Extract the (x, y) coordinate from the center of the cell holding the provided text.  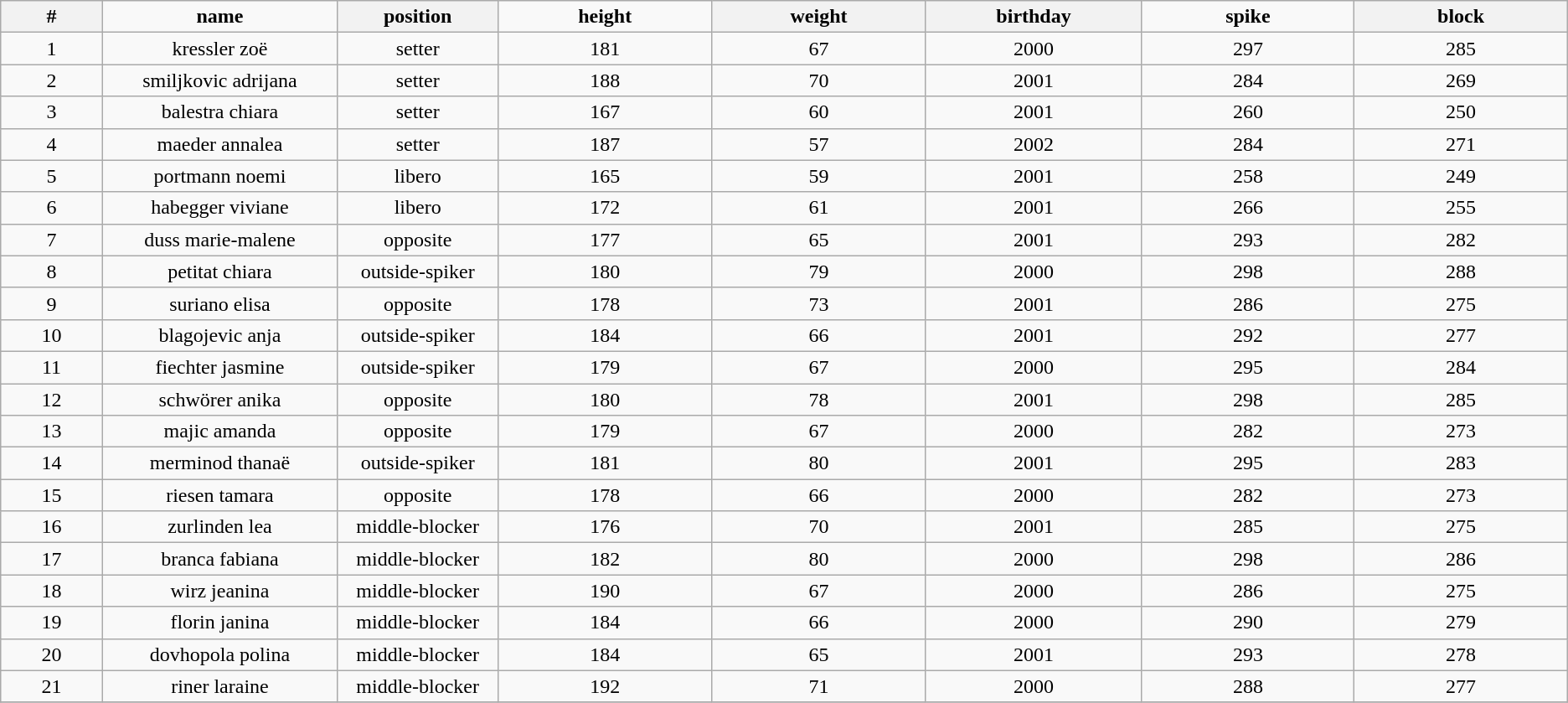
dovhopola polina (219, 654)
14 (52, 463)
250 (1461, 112)
weight (819, 17)
78 (819, 400)
290 (1248, 623)
5 (52, 176)
20 (52, 654)
block (1461, 17)
9 (52, 303)
182 (605, 559)
21 (52, 686)
habegger viviane (219, 208)
duss marie-malene (219, 240)
name (219, 17)
249 (1461, 176)
61 (819, 208)
18 (52, 591)
187 (605, 144)
# (52, 17)
12 (52, 400)
1 (52, 49)
269 (1461, 80)
279 (1461, 623)
79 (819, 271)
8 (52, 271)
258 (1248, 176)
73 (819, 303)
schwörer anika (219, 400)
spike (1248, 17)
fiechter jasmine (219, 367)
riesen tamara (219, 495)
271 (1461, 144)
7 (52, 240)
283 (1461, 463)
177 (605, 240)
blagojevic anja (219, 335)
10 (52, 335)
255 (1461, 208)
278 (1461, 654)
15 (52, 495)
297 (1248, 49)
position (418, 17)
57 (819, 144)
292 (1248, 335)
maeder annalea (219, 144)
192 (605, 686)
3 (52, 112)
167 (605, 112)
florin janina (219, 623)
suriano elisa (219, 303)
266 (1248, 208)
4 (52, 144)
balestra chiara (219, 112)
zurlinden lea (219, 527)
wirz jeanina (219, 591)
60 (819, 112)
172 (605, 208)
17 (52, 559)
2002 (1034, 144)
2 (52, 80)
portmann noemi (219, 176)
19 (52, 623)
smiljkovic adrijana (219, 80)
petitat chiara (219, 271)
merminod thanaë (219, 463)
13 (52, 432)
176 (605, 527)
height (605, 17)
11 (52, 367)
165 (605, 176)
190 (605, 591)
6 (52, 208)
majic amanda (219, 432)
kressler zoë (219, 49)
riner laraine (219, 686)
71 (819, 686)
birthday (1034, 17)
branca fabiana (219, 559)
59 (819, 176)
16 (52, 527)
188 (605, 80)
260 (1248, 112)
